Locate the cell with the specified text and output its (X, Y) center coordinate. 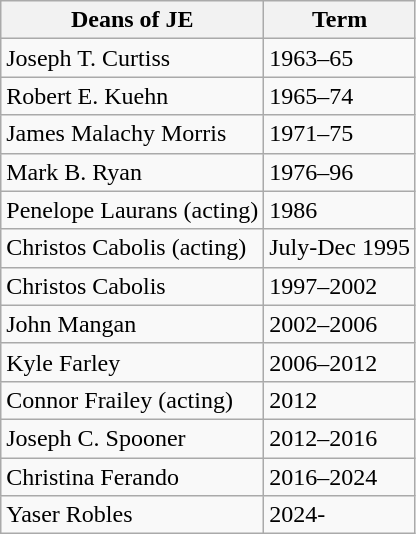
John Mangan (132, 324)
1986 (340, 210)
Kyle Farley (132, 362)
1997–2002 (340, 286)
Christos Cabolis (132, 286)
2012–2016 (340, 438)
Joseph T. Curtiss (132, 58)
Christos Cabolis (acting) (132, 248)
2002–2006 (340, 324)
Christina Ferando (132, 477)
Penelope Laurans (acting) (132, 210)
2012 (340, 400)
1963–65 (340, 58)
2024- (340, 515)
Joseph C. Spooner (132, 438)
Mark B. Ryan (132, 172)
Robert E. Kuehn (132, 96)
2016–2024 (340, 477)
Term (340, 20)
1976–96 (340, 172)
Connor Frailey (acting) (132, 400)
2006–2012 (340, 362)
1965–74 (340, 96)
July-Dec 1995 (340, 248)
James Malachy Morris (132, 134)
1971–75 (340, 134)
Yaser Robles (132, 515)
Deans of JE (132, 20)
